For the text-containing cell, return its midpoint in [X, Y] coordinate format. 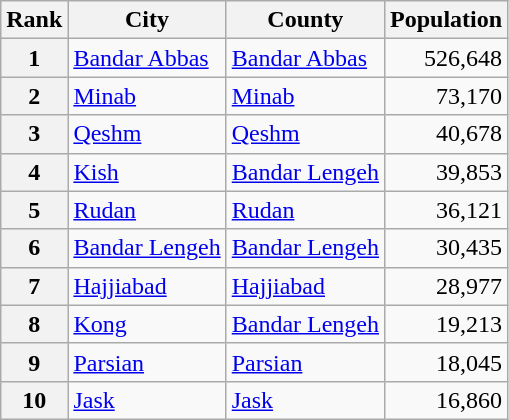
10 [34, 400]
36,121 [446, 210]
County [305, 20]
Rank [34, 20]
40,678 [446, 134]
73,170 [446, 96]
7 [34, 286]
Kish [147, 172]
19,213 [446, 324]
28,977 [446, 286]
30,435 [446, 248]
4 [34, 172]
6 [34, 248]
Kong [147, 324]
1 [34, 58]
526,648 [446, 58]
City [147, 20]
16,860 [446, 400]
3 [34, 134]
18,045 [446, 362]
Population [446, 20]
5 [34, 210]
9 [34, 362]
8 [34, 324]
39,853 [446, 172]
2 [34, 96]
